Extract the (x, y) coordinate from the center of the cell holding the provided text.  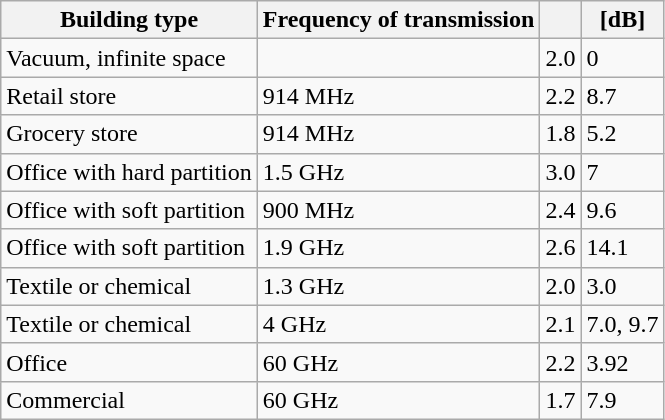
14.1 (622, 248)
1.8 (560, 134)
9.6 (622, 210)
1.7 (560, 400)
[dB] (622, 20)
Commercial (130, 400)
1.3 GHz (398, 286)
8.7 (622, 96)
5.2 (622, 134)
Vacuum, infinite space (130, 58)
Office (130, 362)
3.92 (622, 362)
1.9 GHz (398, 248)
0 (622, 58)
7.0, 9.7 (622, 324)
7.9 (622, 400)
2.4 (560, 210)
Office with hard partition (130, 172)
2.6 (560, 248)
Retail store (130, 96)
900 MHz (398, 210)
4 GHz (398, 324)
Frequency of transmission (398, 20)
1.5 GHz (398, 172)
2.1 (560, 324)
Grocery store (130, 134)
7 (622, 172)
Building type (130, 20)
